From the cell containing the given text, extract its center point as [X, Y] coordinate. 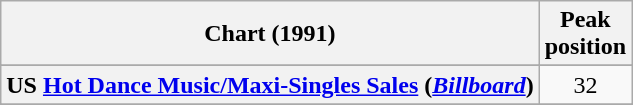
32 [585, 85]
Chart (1991) [270, 34]
US Hot Dance Music/Maxi-Singles Sales (Billboard) [270, 85]
Peakposition [585, 34]
